Search for the cell housing the specified text and yield its [X, Y] center coordinate. 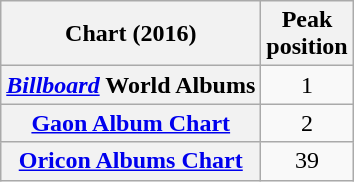
1 [307, 85]
39 [307, 161]
Billboard World Albums [131, 85]
Peakposition [307, 34]
Chart (2016) [131, 34]
2 [307, 123]
Gaon Album Chart [131, 123]
Oricon Albums Chart [131, 161]
